Return (X, Y) of the center of cell containing provided text 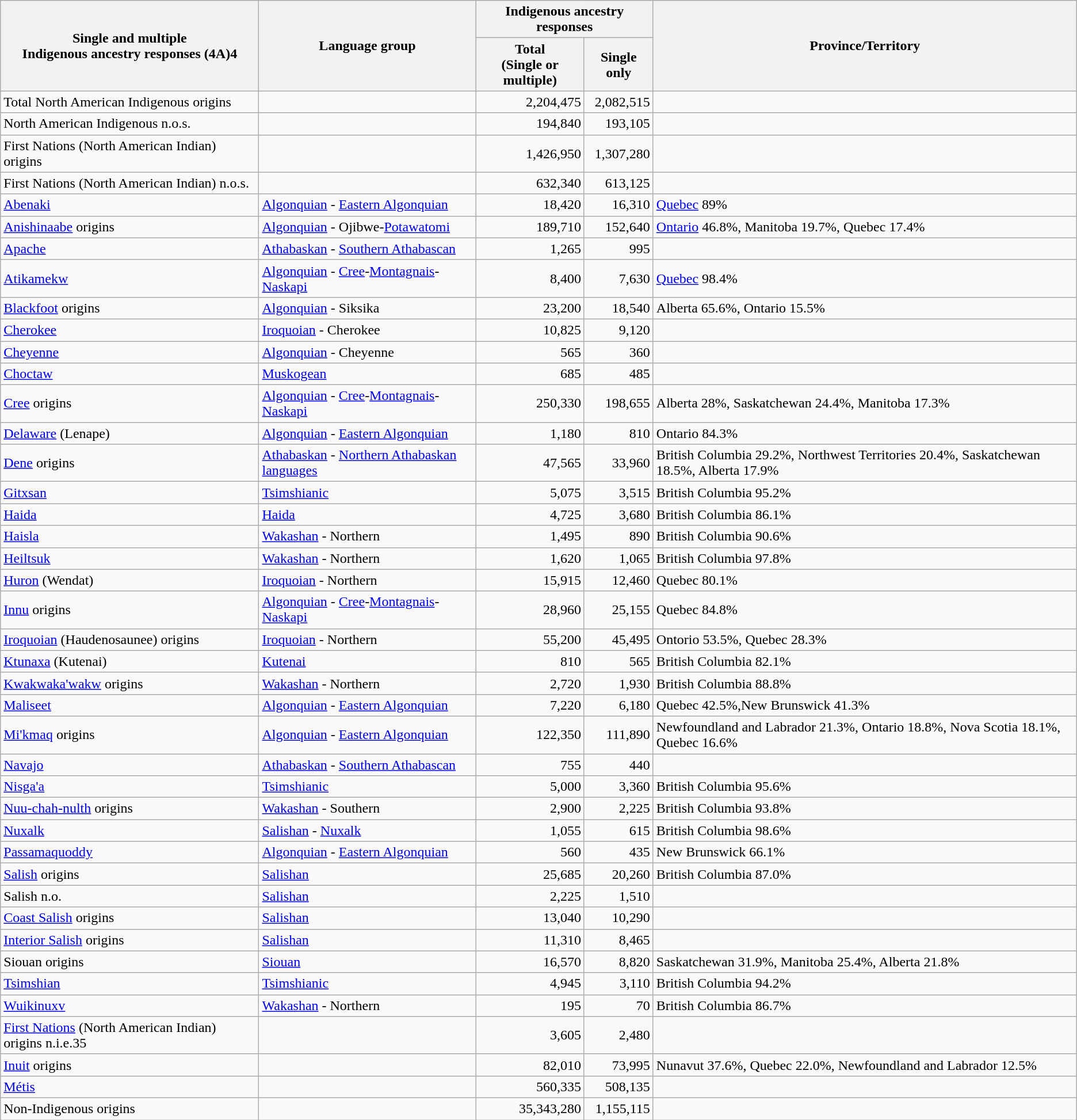
Total(Single or multiple) (530, 64)
Ontario 84.3% (865, 433)
Blackfoot origins (130, 308)
Muskogean (367, 374)
8,400 (530, 279)
British Columbia 95.6% (865, 787)
28,960 (530, 610)
Haisla (130, 536)
Quebec 89% (865, 205)
Métis (130, 1087)
25,685 (530, 874)
Algonquian - Cheyenne (367, 352)
755 (530, 765)
Athabaskan - Northern Athabaskan languages (367, 463)
Navajo (130, 765)
20,260 (618, 874)
Salish n.o. (130, 896)
British Columbia 86.7% (865, 1005)
12,460 (618, 580)
18,540 (618, 308)
Single and multipleIndigenous ancestry responses (4A)4 (130, 46)
1,155,115 (618, 1108)
3,680 (618, 515)
Cheyenne (130, 352)
Alberta 28%, Saskatchewan 24.4%, Manitoba 17.3% (865, 404)
10,290 (618, 918)
18,420 (530, 205)
First Nations (North American Indian) origins n.i.e.35 (130, 1035)
435 (618, 852)
Dene origins (130, 463)
British Columbia 86.1% (865, 515)
4,945 (530, 984)
82,010 (530, 1065)
5,000 (530, 787)
4,725 (530, 515)
Quebec 80.1% (865, 580)
Algonquian - Siksika (367, 308)
Siouan origins (130, 962)
Ktunaxa (Kutenai) (130, 661)
Quebec 84.8% (865, 610)
Wuikinuxv (130, 1005)
Saskatchewan 31.9%, Manitoba 25.4%, Alberta 21.8% (865, 962)
9,120 (618, 330)
1,065 (618, 558)
2,900 (530, 809)
Delaware (Lenape) (130, 433)
Mi'kmaq origins (130, 734)
British Columbia 90.6% (865, 536)
First Nations (North American Indian) n.o.s. (130, 183)
Atikamekw (130, 279)
Nuu-chah-nulth origins (130, 809)
995 (618, 249)
111,890 (618, 734)
Quebec 42.5%,New Brunswick 41.3% (865, 705)
1,265 (530, 249)
British Columbia 98.6% (865, 831)
189,710 (530, 227)
8,820 (618, 962)
33,960 (618, 463)
23,200 (530, 308)
73,995 (618, 1065)
Passamaquoddy (130, 852)
British Columbia 29.2%, Northwest Territories 20.4%, Saskatchewan 18.5%, Alberta 17.9% (865, 463)
2,720 (530, 683)
Language group (367, 46)
Cherokee (130, 330)
Huron (Wendat) (130, 580)
560,335 (530, 1087)
1,307,280 (618, 153)
Salishan - Nuxalk (367, 831)
Maliseet (130, 705)
55,200 (530, 639)
2,204,475 (530, 102)
Kutenai (367, 661)
British Columbia 88.8% (865, 683)
First Nations (North American Indian) origins (130, 153)
193,105 (618, 124)
Choctaw (130, 374)
1,495 (530, 536)
1,055 (530, 831)
13,040 (530, 918)
7,220 (530, 705)
Gitxsan (130, 493)
2,082,515 (618, 102)
70 (618, 1005)
Innu origins (130, 610)
47,565 (530, 463)
15,915 (530, 580)
Iroquoian - Cherokee (367, 330)
11,310 (530, 940)
Alberta 65.6%, Ontario 15.5% (865, 308)
Interior Salish origins (130, 940)
1,930 (618, 683)
Salish origins (130, 874)
890 (618, 536)
Newfoundland and Labrador 21.3%, Ontario 18.8%, Nova Scotia 18.1%, Quebec 16.6% (865, 734)
Province/Territory (865, 46)
Iroquoian (Haudenosaunee) origins (130, 639)
3,515 (618, 493)
8,465 (618, 940)
British Columbia 87.0% (865, 874)
British Columbia 95.2% (865, 493)
16,570 (530, 962)
10,825 (530, 330)
Siouan (367, 962)
British Columbia 82.1% (865, 661)
485 (618, 374)
615 (618, 831)
508,135 (618, 1087)
Heiltsuk (130, 558)
Apache (130, 249)
194,840 (530, 124)
New Brunswick 66.1% (865, 852)
Nuxalk (130, 831)
1,180 (530, 433)
Tsimshian (130, 984)
Nunavut 37.6%, Quebec 22.0%, Newfoundland and Labrador 12.5% (865, 1065)
5,075 (530, 493)
2,480 (618, 1035)
440 (618, 765)
6,180 (618, 705)
Nisga'a (130, 787)
Total North American Indigenous origins (130, 102)
632,340 (530, 183)
45,495 (618, 639)
16,310 (618, 205)
195 (530, 1005)
Algonquian - Ojibwe-Potawatomi (367, 227)
North American Indigenous n.o.s. (130, 124)
152,640 (618, 227)
1,426,950 (530, 153)
British Columbia 93.8% (865, 809)
Non-Indigenous origins (130, 1108)
Abenaki (130, 205)
Ontario 46.8%, Manitoba 19.7%, Quebec 17.4% (865, 227)
3,605 (530, 1035)
3,360 (618, 787)
560 (530, 852)
Inuit origins (130, 1065)
25,155 (618, 610)
613,125 (618, 183)
Cree origins (130, 404)
1,620 (530, 558)
Ontorio 53.5%, Quebec 28.3% (865, 639)
122,350 (530, 734)
Single only (618, 64)
British Columbia 97.8% (865, 558)
198,655 (618, 404)
British Columbia 94.2% (865, 984)
685 (530, 374)
Coast Salish origins (130, 918)
1,510 (618, 896)
Anishinaabe origins (130, 227)
35,343,280 (530, 1108)
Indigenous ancestry responses (564, 20)
360 (618, 352)
250,330 (530, 404)
Kwakwaka'wakw origins (130, 683)
Quebec 98.4% (865, 279)
3,110 (618, 984)
Wakashan - Southern (367, 809)
7,630 (618, 279)
